Return (x, y) of the center of cell containing provided text 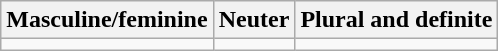
Plural and definite (396, 20)
Masculine/feminine (107, 20)
Neuter (254, 20)
